Scan for the cell matching the given text and deliver its (X, Y) coordinate at center. 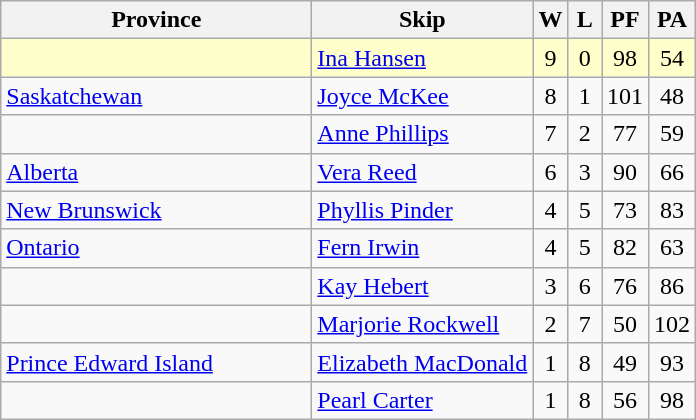
77 (626, 134)
93 (672, 362)
63 (672, 248)
66 (672, 172)
Prince Edward Island (156, 362)
New Brunswick (156, 210)
PF (626, 20)
Province (156, 20)
Elizabeth MacDonald (422, 362)
PA (672, 20)
Ina Hansen (422, 58)
0 (585, 58)
101 (626, 96)
82 (626, 248)
Alberta (156, 172)
54 (672, 58)
76 (626, 286)
Fern Irwin (422, 248)
W (550, 20)
59 (672, 134)
9 (550, 58)
Vera Reed (422, 172)
86 (672, 286)
90 (626, 172)
Ontario (156, 248)
48 (672, 96)
Marjorie Rockwell (422, 324)
Phyllis Pinder (422, 210)
L (585, 20)
Joyce McKee (422, 96)
49 (626, 362)
Skip (422, 20)
Kay Hebert (422, 286)
50 (626, 324)
56 (626, 400)
Anne Phillips (422, 134)
83 (672, 210)
73 (626, 210)
Saskatchewan (156, 96)
Pearl Carter (422, 400)
102 (672, 324)
